Identify which cell holds the provided text, then report its [x, y] central coordinate. 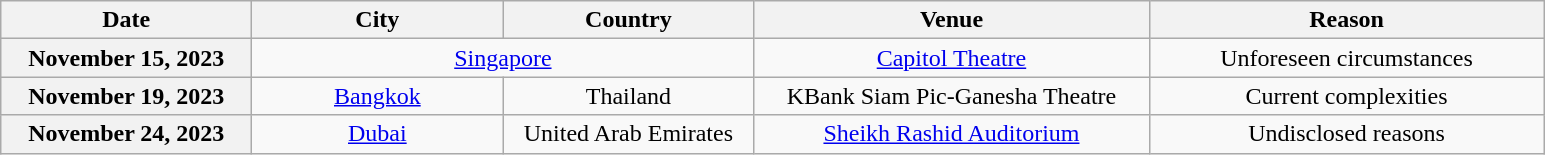
Unforeseen circumstances [1346, 58]
KBank Siam Pic-Ganesha Theatre [952, 96]
November 24, 2023 [126, 134]
Singapore [503, 58]
Dubai [378, 134]
Country [628, 20]
Venue [952, 20]
Current complexities [1346, 96]
United Arab Emirates [628, 134]
Reason [1346, 20]
City [378, 20]
November 19, 2023 [126, 96]
Undisclosed reasons [1346, 134]
Date [126, 20]
November 15, 2023 [126, 58]
Sheikh Rashid Auditorium [952, 134]
Bangkok [378, 96]
Capitol Theatre [952, 58]
Thailand [628, 96]
